Extract the (x, y) coordinate from the center of the cell holding the provided text.  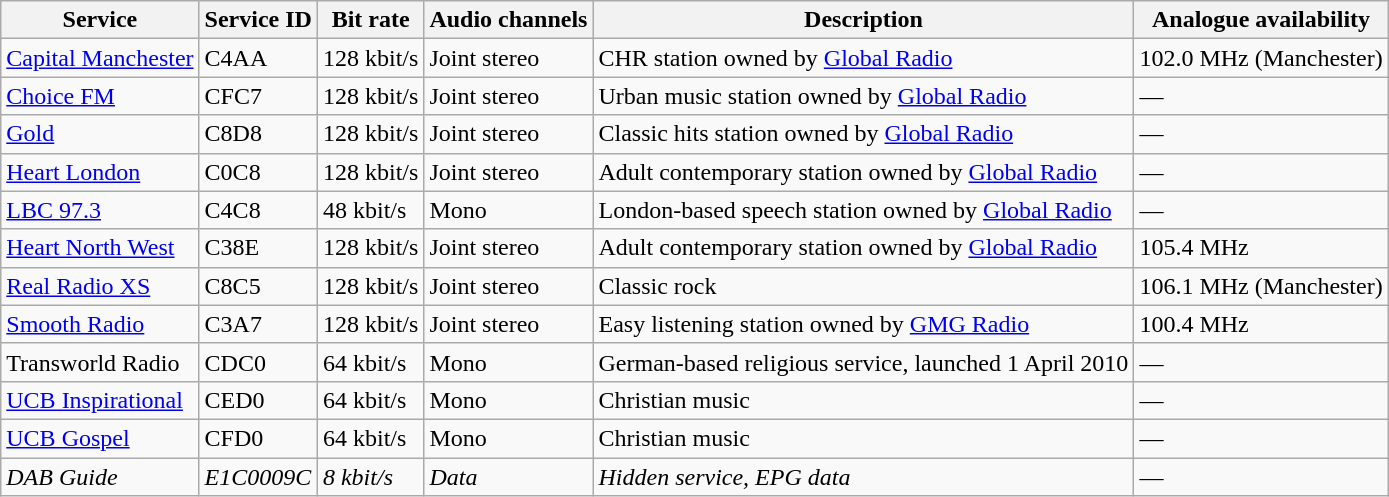
105.4 MHz (1261, 248)
C4AA (258, 58)
Choice FM (100, 96)
Classic hits station owned by Global Radio (864, 134)
Capital Manchester (100, 58)
Easy listening station owned by GMG Radio (864, 324)
Bit rate (370, 20)
CHR station owned by Global Radio (864, 58)
E1C0009C (258, 477)
Smooth Radio (100, 324)
German-based religious service, launched 1 April 2010 (864, 362)
Gold (100, 134)
Data (508, 477)
C0C8 (258, 172)
C38E (258, 248)
Audio channels (508, 20)
LBC 97.3 (100, 210)
100.4 MHz (1261, 324)
CDC0 (258, 362)
Real Radio XS (100, 286)
Heart North West (100, 248)
48 kbit/s (370, 210)
CFC7 (258, 96)
Hidden service, EPG data (864, 477)
C4C8 (258, 210)
Transworld Radio (100, 362)
Service ID (258, 20)
UCB Gospel (100, 438)
106.1 MHz (Manchester) (1261, 286)
Heart London (100, 172)
Description (864, 20)
Urban music station owned by Global Radio (864, 96)
Classic rock (864, 286)
8 kbit/s (370, 477)
CED0 (258, 400)
CFD0 (258, 438)
UCB Inspirational (100, 400)
Service (100, 20)
C8D8 (258, 134)
C8C5 (258, 286)
C3A7 (258, 324)
102.0 MHz (Manchester) (1261, 58)
London-based speech station owned by Global Radio (864, 210)
DAB Guide (100, 477)
Analogue availability (1261, 20)
